Detect which cell encompasses the target text, then output its (x, y) center coordinate. 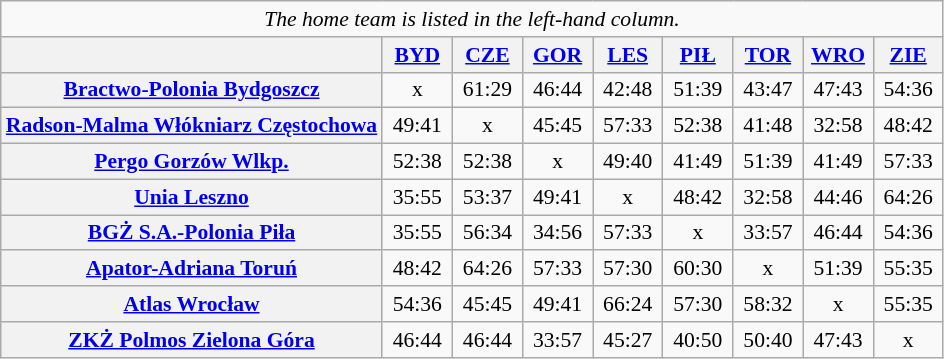
56:34 (487, 233)
WRO (838, 55)
58:32 (768, 304)
GOR (557, 55)
45:27 (628, 340)
Pergo Gorzów Wlkp. (192, 162)
34:56 (557, 233)
PIŁ (698, 55)
BGŻ S.A.-Polonia Piła (192, 233)
43:47 (768, 90)
The home team is listed in the left-hand column. (472, 19)
LES (628, 55)
Apator-Adriana Toruń (192, 269)
41:48 (768, 126)
61:29 (487, 90)
Unia Leszno (192, 197)
42:48 (628, 90)
50:40 (768, 340)
49:40 (628, 162)
Bractwo-Polonia Bydgoszcz (192, 90)
60:30 (698, 269)
Atlas Wrocław (192, 304)
40:50 (698, 340)
44:46 (838, 197)
ZIE (908, 55)
Radson-Malma Włókniarz Częstochowa (192, 126)
TOR (768, 55)
BYD (417, 55)
66:24 (628, 304)
CZE (487, 55)
ZKŻ Polmos Zielona Góra (192, 340)
53:37 (487, 197)
